From the cell containing the given text, extract its center point as [x, y] coordinate. 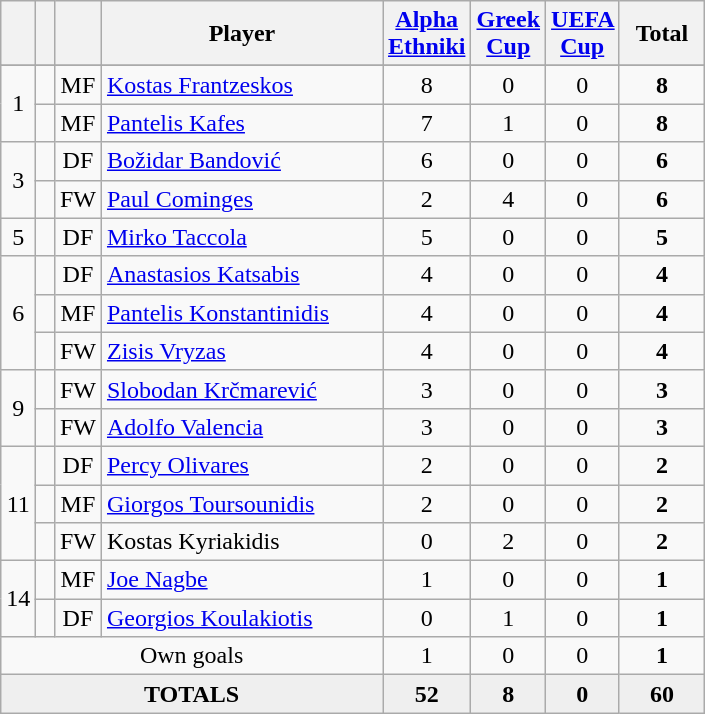
Total [662, 34]
Own goals [192, 656]
Kostas Frantzeskos [242, 85]
Joe Nagbe [242, 580]
Mirko Taccola [242, 237]
Anastasios Katsabis [242, 275]
Giorgos Toursounidis [242, 503]
9 [18, 408]
Greek Cup [508, 34]
Percy Olivares [242, 465]
Božidar Bandović [242, 161]
52 [426, 694]
60 [662, 694]
11 [18, 503]
Zisis Vryzas [242, 351]
Kostas Kyriakidis [242, 542]
Adolfo Valencia [242, 427]
Slobodan Krčmarević [242, 389]
Paul Cominges [242, 199]
Pantelis Kafes [242, 123]
Pantelis Konstantinidis [242, 313]
TOTALS [192, 694]
Player [242, 34]
14 [18, 599]
UEFA Cup [582, 34]
7 [426, 123]
Alpha Ethniki [426, 34]
Georgios Koulakiotis [242, 618]
